Find where the given text appears and provide that cell's center as (X, Y) coordinate. 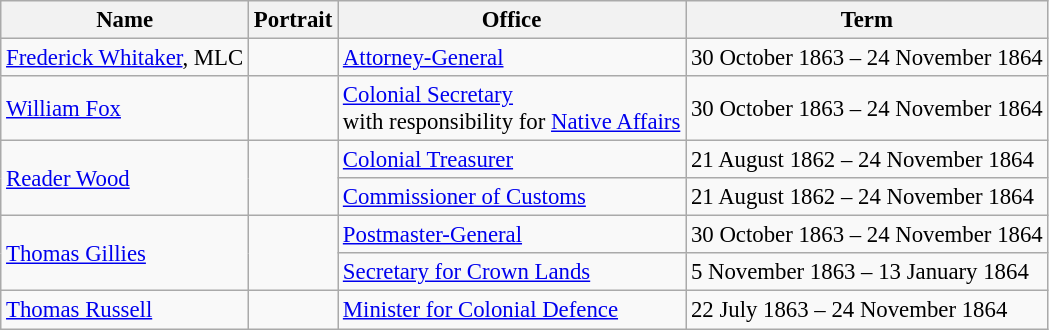
Reader Wood (125, 178)
William Fox (125, 108)
Office (512, 20)
5 November 1863 – 13 January 1864 (867, 273)
Term (867, 20)
Frederick Whitaker, MLC (125, 58)
Secretary for Crown Lands (512, 273)
Commissioner of Customs (512, 197)
Colonial Secretarywith responsibility for Native Affairs (512, 108)
Postmaster-General (512, 235)
22 July 1863 – 24 November 1864 (867, 310)
Portrait (294, 20)
Attorney-General (512, 58)
Minister for Colonial Defence (512, 310)
Colonial Treasurer (512, 160)
Thomas Russell (125, 310)
Thomas Gillies (125, 254)
Name (125, 20)
